Return the [x, y] coordinate for the center point of the cell that contains the specified text.  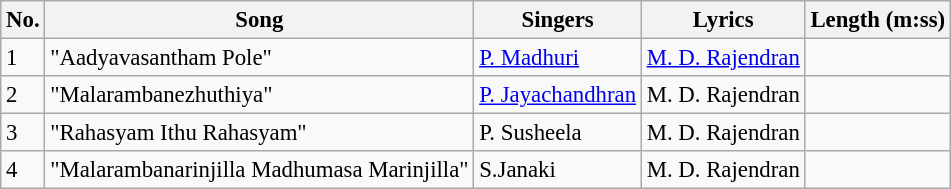
P. Madhuri [558, 58]
Song [260, 20]
S.Janaki [558, 170]
2 [23, 95]
No. [23, 20]
Singers [558, 20]
P. Susheela [558, 133]
1 [23, 58]
"Malarambanezhuthiya" [260, 95]
3 [23, 133]
4 [23, 170]
Lyrics [723, 20]
"Malarambanarinjilla Madhumasa Marinjilla" [260, 170]
Length (m:ss) [878, 20]
"Rahasyam Ithu Rahasyam" [260, 133]
P. Jayachandhran [558, 95]
"Aadyavasantham Pole" [260, 58]
